Provide the [X, Y] coordinate of the cell's center where the given text is located.  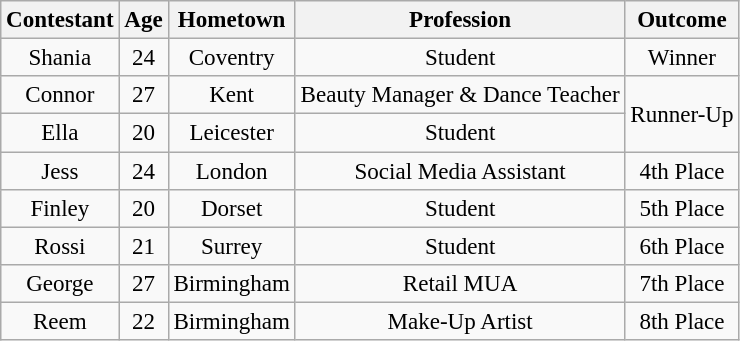
Winner [682, 58]
Dorset [232, 209]
8th Place [682, 322]
Connor [60, 95]
Ella [60, 133]
Make-Up Artist [460, 322]
Kent [232, 95]
Outcome [682, 20]
22 [144, 322]
Finley [60, 209]
6th Place [682, 246]
Social Media Assistant [460, 171]
Runner-Up [682, 114]
Jess [60, 171]
Retail MUA [460, 284]
Age [144, 20]
Hometown [232, 20]
Beauty Manager & Dance Teacher [460, 95]
Coventry [232, 58]
Contestant [60, 20]
George [60, 284]
Reem [60, 322]
Profession [460, 20]
4th Place [682, 171]
7th Place [682, 284]
21 [144, 246]
Rossi [60, 246]
Leicester [232, 133]
London [232, 171]
Surrey [232, 246]
5th Place [682, 209]
Shania [60, 58]
